For the text-containing cell, return its midpoint in [x, y] coordinate format. 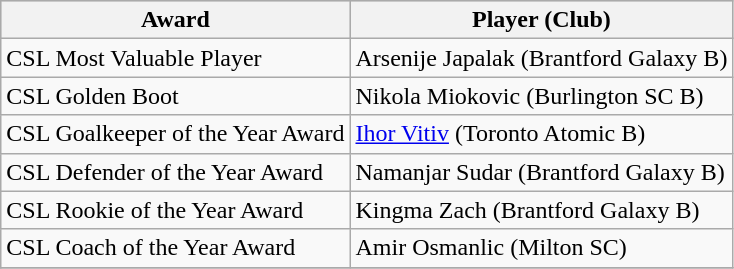
Nikola Miokovic (Burlington SC B) [542, 96]
CSL Goalkeeper of the Year Award [176, 134]
Amir Osmanlic (Milton SC) [542, 248]
CSL Rookie of the Year Award [176, 210]
Kingma Zach (Brantford Galaxy B) [542, 210]
CSL Coach of the Year Award [176, 248]
Player (Club) [542, 20]
CSL Defender of the Year Award [176, 172]
Award [176, 20]
Ihor Vitiv (Toronto Atomic B) [542, 134]
CSL Golden Boot [176, 96]
Namanjar Sudar (Brantford Galaxy B) [542, 172]
Arsenije Japalak (Brantford Galaxy B) [542, 58]
CSL Most Valuable Player [176, 58]
